From the cell containing the given text, extract its center point as (x, y) coordinate. 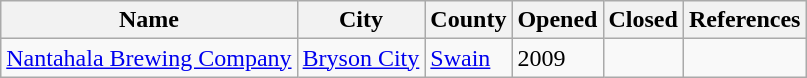
Opened (558, 20)
Closed (643, 20)
References (744, 20)
2009 (558, 58)
Nantahala Brewing Company (149, 58)
Bryson City (361, 58)
Swain (468, 58)
County (468, 20)
City (361, 20)
Name (149, 20)
